Extract the (X, Y) coordinate from the center of the cell holding the provided text.  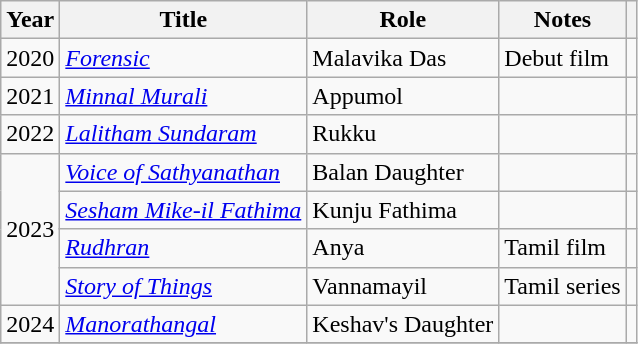
Manorathangal (184, 324)
2021 (30, 96)
Tamil film (562, 248)
Title (184, 20)
Tamil series (562, 286)
2020 (30, 58)
Lalitham Sundaram (184, 134)
Appumol (403, 96)
Kunju Fathima (403, 210)
Malavika Das (403, 58)
2024 (30, 324)
Vannamayil (403, 286)
Rukku (403, 134)
Balan Daughter (403, 172)
Keshav's Daughter (403, 324)
Story of Things (184, 286)
Anya (403, 248)
Voice of Sathyanathan (184, 172)
Rudhran (184, 248)
Debut film (562, 58)
2022 (30, 134)
2023 (30, 229)
Year (30, 20)
Role (403, 20)
Sesham Mike-il Fathima (184, 210)
Forensic (184, 58)
Minnal Murali (184, 96)
Notes (562, 20)
